Search for the cell housing the specified text and yield its [x, y] center coordinate. 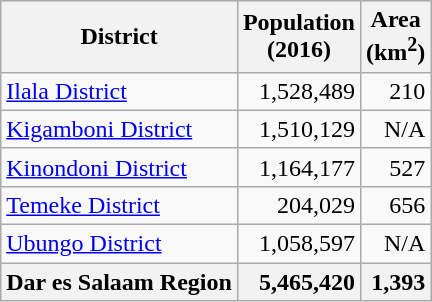
Area(km2) [395, 37]
204,029 [298, 205]
210 [395, 91]
Kigamboni District [120, 129]
Ilala District [120, 91]
5,465,420 [298, 282]
1,528,489 [298, 91]
1,164,177 [298, 167]
1,058,597 [298, 244]
Ubungo District [120, 244]
527 [395, 167]
Population(2016) [298, 37]
District [120, 37]
656 [395, 205]
Dar es Salaam Region [120, 282]
Kinondoni District [120, 167]
1,510,129 [298, 129]
Temeke District [120, 205]
1,393 [395, 282]
